Find where the given text appears and provide that cell's center as (X, Y) coordinate. 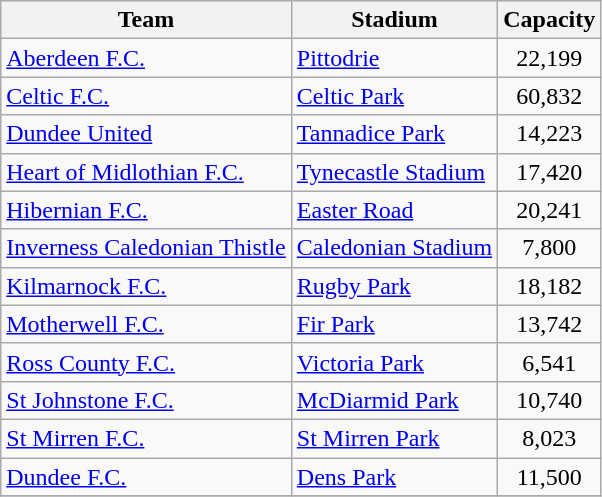
Hibernian F.C. (146, 210)
Motherwell F.C. (146, 324)
Easter Road (394, 210)
Tannadice Park (394, 134)
Ross County F.C. (146, 362)
Tynecastle Stadium (394, 172)
8,023 (550, 438)
Celtic F.C. (146, 96)
7,800 (550, 248)
Team (146, 20)
Capacity (550, 20)
Kilmarnock F.C. (146, 286)
Pittodrie (394, 58)
14,223 (550, 134)
Dens Park (394, 477)
McDiarmid Park (394, 400)
Heart of Midlothian F.C. (146, 172)
10,740 (550, 400)
11,500 (550, 477)
22,199 (550, 58)
Inverness Caledonian Thistle (146, 248)
St Johnstone F.C. (146, 400)
18,182 (550, 286)
Celtic Park (394, 96)
Dundee United (146, 134)
Caledonian Stadium (394, 248)
St Mirren Park (394, 438)
St Mirren F.C. (146, 438)
20,241 (550, 210)
17,420 (550, 172)
60,832 (550, 96)
Victoria Park (394, 362)
Stadium (394, 20)
13,742 (550, 324)
Dundee F.C. (146, 477)
Rugby Park (394, 286)
Fir Park (394, 324)
6,541 (550, 362)
Aberdeen F.C. (146, 58)
